Capture the cell that displays the provided text and extract its [X, Y] central coordinate. 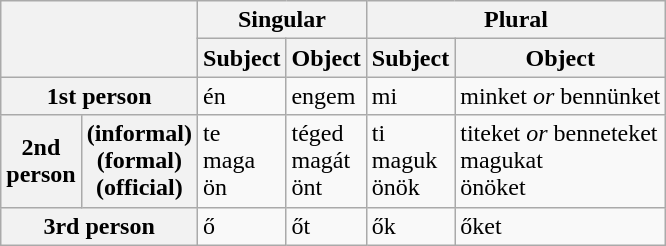
Plural [516, 20]
ők [410, 226]
Singular [282, 20]
engem [326, 96]
minket or bennünket [560, 96]
én [242, 96]
őket [560, 226]
(informal) (formal) (official) [139, 161]
téged magát önt [326, 161]
2ndperson [41, 161]
te maga ön [242, 161]
mi [410, 96]
ti maguk önök [410, 161]
őt [326, 226]
3rd person [100, 226]
ő [242, 226]
titeket or benneteket magukat önöket [560, 161]
1st person [100, 96]
